Search for the cell housing the specified text and yield its (x, y) center coordinate. 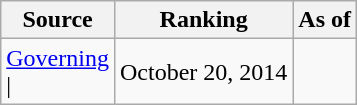
Ranking (203, 20)
October 20, 2014 (203, 72)
As of (325, 20)
Source (58, 20)
Governing| (58, 72)
